Find where the given text appears and provide that cell's center as (x, y) coordinate. 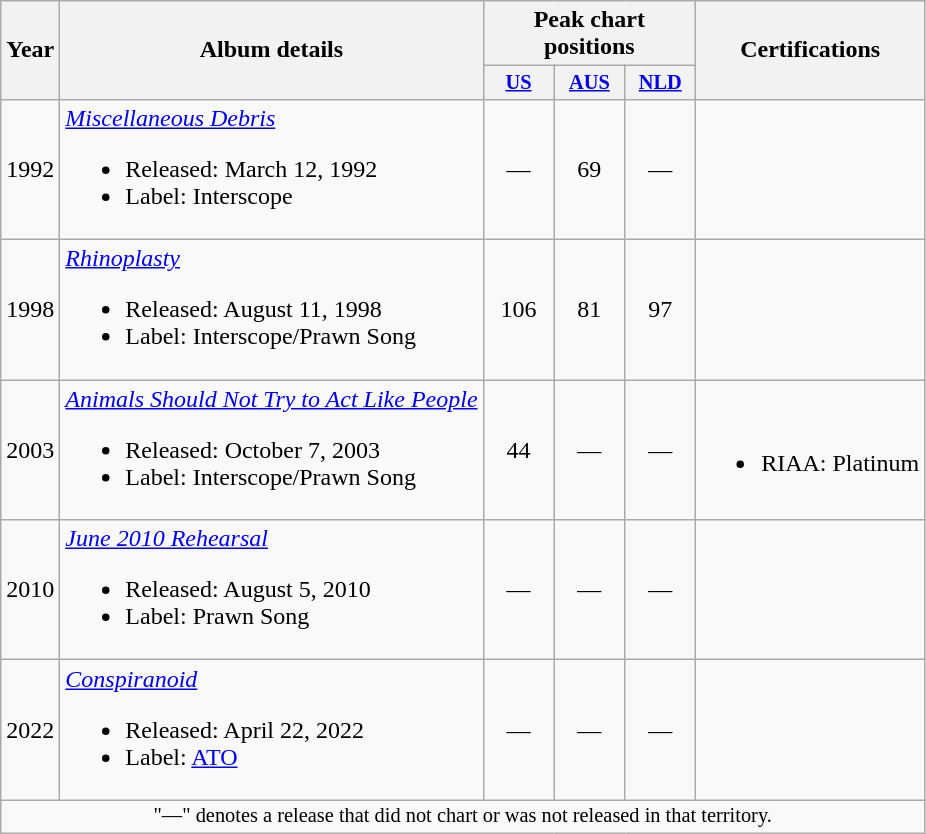
RhinoplastyReleased: August 11, 1998Label: Interscope/Prawn Song (272, 310)
Miscellaneous DebrisReleased: March 12, 1992Label: Interscope (272, 169)
Year (30, 50)
NLD (660, 83)
69 (590, 169)
2010 (30, 590)
US (518, 83)
Certifications (810, 50)
1998 (30, 310)
June 2010 RehearsalReleased: August 5, 2010Label: Prawn Song (272, 590)
Animals Should Not Try to Act Like PeopleReleased: October 7, 2003Label: Interscope/Prawn Song (272, 450)
81 (590, 310)
97 (660, 310)
AUS (590, 83)
106 (518, 310)
1992 (30, 169)
"—" denotes a release that did not chart or was not released in that territory. (463, 817)
2003 (30, 450)
44 (518, 450)
ConspiranoidReleased: April 22, 2022Label: ATO (272, 730)
Album details (272, 50)
RIAA: Platinum (810, 450)
Peak chart positions (590, 34)
2022 (30, 730)
